For the text-containing cell, return its midpoint in [X, Y] coordinate format. 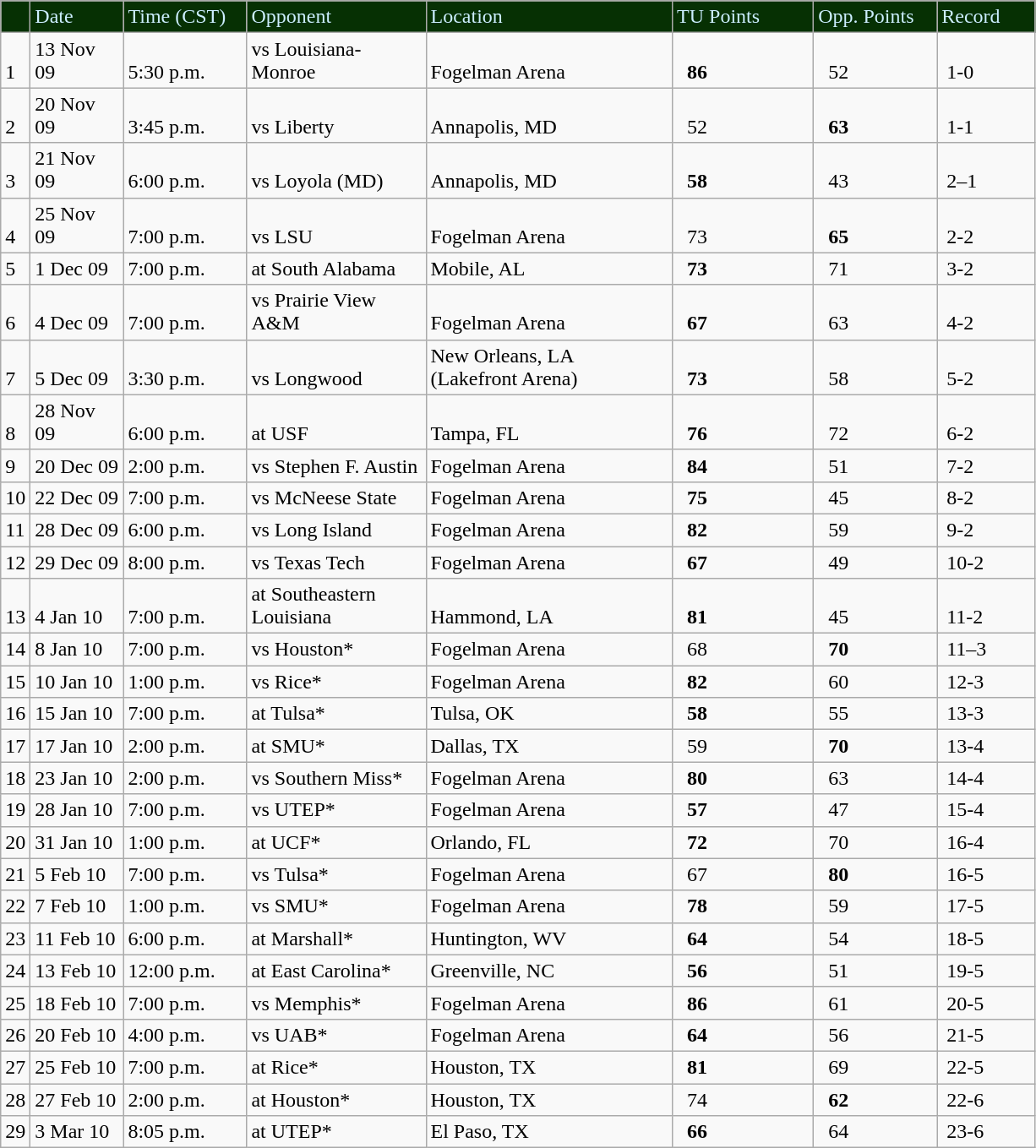
vs Southern Miss* [336, 778]
60 [875, 682]
Mobile, AL [549, 269]
vs Long Island [336, 530]
12:00 p.m. [185, 971]
Dallas, TX [549, 746]
13 Nov 09 [77, 61]
Record [986, 17]
at UCF* [336, 842]
at Marshall* [336, 939]
21-5 [986, 1035]
vs Louisiana-Monroe [336, 61]
62 [875, 1099]
27 Feb 10 [77, 1099]
13 [15, 607]
vs Liberty [336, 115]
1 Dec 09 [77, 269]
1-0 [986, 61]
12 [15, 562]
at Houston* [336, 1099]
20-5 [986, 1003]
25 Nov 09 [77, 225]
22-6 [986, 1099]
Location [549, 17]
3 Mar 10 [77, 1132]
2–1 [986, 171]
vs UTEP* [336, 810]
18-5 [986, 939]
49 [875, 562]
17 Jan 10 [77, 746]
23 [15, 939]
25 Feb 10 [77, 1067]
75 [744, 498]
Orlando, FL [549, 842]
65 [875, 225]
13 Feb 10 [77, 971]
New Orleans, LA(Lakefront Arena) [549, 367]
9-2 [986, 530]
78 [744, 906]
19 [15, 810]
3 [15, 171]
14 [15, 650]
24 [15, 971]
28 Jan 10 [77, 810]
28 Dec 09 [77, 530]
55 [875, 714]
9 [15, 465]
47 [875, 810]
16-4 [986, 842]
10 Jan 10 [77, 682]
vs LSU [336, 225]
Tampa, FL [549, 422]
5 [15, 269]
vs Rice* [336, 682]
20 [15, 842]
3:45 p.m. [185, 115]
22 [15, 906]
4-2 [986, 313]
31 Jan 10 [77, 842]
17-5 [986, 906]
at USF [336, 422]
18 [15, 778]
74 [744, 1099]
2-2 [986, 225]
29 Dec 09 [77, 562]
69 [875, 1067]
12-3 [986, 682]
26 [15, 1035]
at Southeastern Louisiana [336, 607]
23 Jan 10 [77, 778]
7-2 [986, 465]
71 [875, 269]
20 Dec 09 [77, 465]
5 Feb 10 [77, 874]
7 [15, 367]
84 [744, 465]
vs Tulsa* [336, 874]
8 Jan 10 [77, 650]
TU Points [744, 17]
vs Stephen F. Austin [336, 465]
20 Feb 10 [77, 1035]
vs Memphis* [336, 1003]
at East Carolina* [336, 971]
4 Jan 10 [77, 607]
76 [744, 422]
4:00 p.m. [185, 1035]
17 [15, 746]
at South Alabama [336, 269]
15 [15, 682]
15 Jan 10 [77, 714]
6 [15, 313]
61 [875, 1003]
3-2 [986, 269]
13-3 [986, 714]
21 Nov 09 [77, 171]
15-4 [986, 810]
vs Houston* [336, 650]
8-2 [986, 498]
vs McNeese State [336, 498]
10 [15, 498]
11 [15, 530]
vs UAB* [336, 1035]
54 [875, 939]
10-2 [986, 562]
vs SMU* [336, 906]
16-5 [986, 874]
vs Longwood [336, 367]
11-2 [986, 607]
1-1 [986, 115]
5-2 [986, 367]
vs Prairie View A&M [336, 313]
5 Dec 09 [77, 367]
27 [15, 1067]
28 Nov 09 [77, 422]
11–3 [986, 650]
21 [15, 874]
18 Feb 10 [77, 1003]
Huntington, WV [549, 939]
16 [15, 714]
1 [15, 61]
28 [15, 1099]
29 [15, 1132]
at SMU* [336, 746]
23-6 [986, 1132]
13-4 [986, 746]
19-5 [986, 971]
Greenville, NC [549, 971]
11 Feb 10 [77, 939]
Opponent [336, 17]
Date [77, 17]
14-4 [986, 778]
8:00 p.m. [185, 562]
vs Texas Tech [336, 562]
68 [744, 650]
4 Dec 09 [77, 313]
El Paso, TX [549, 1132]
2 [15, 115]
57 [744, 810]
vs Loyola (MD) [336, 171]
at Rice* [336, 1067]
20 Nov 09 [77, 115]
22-5 [986, 1067]
25 [15, 1003]
Tulsa, OK [549, 714]
6-2 [986, 422]
Hammond, LA [549, 607]
at UTEP* [336, 1132]
8 [15, 422]
43 [875, 171]
4 [15, 225]
7 Feb 10 [77, 906]
at Tulsa* [336, 714]
22 Dec 09 [77, 498]
Time (CST) [185, 17]
66 [744, 1132]
3:30 p.m. [185, 367]
5:30 p.m. [185, 61]
8:05 p.m. [185, 1132]
Opp. Points [875, 17]
